Return the (x, y) coordinate for the center point of the cell that contains the specified text.  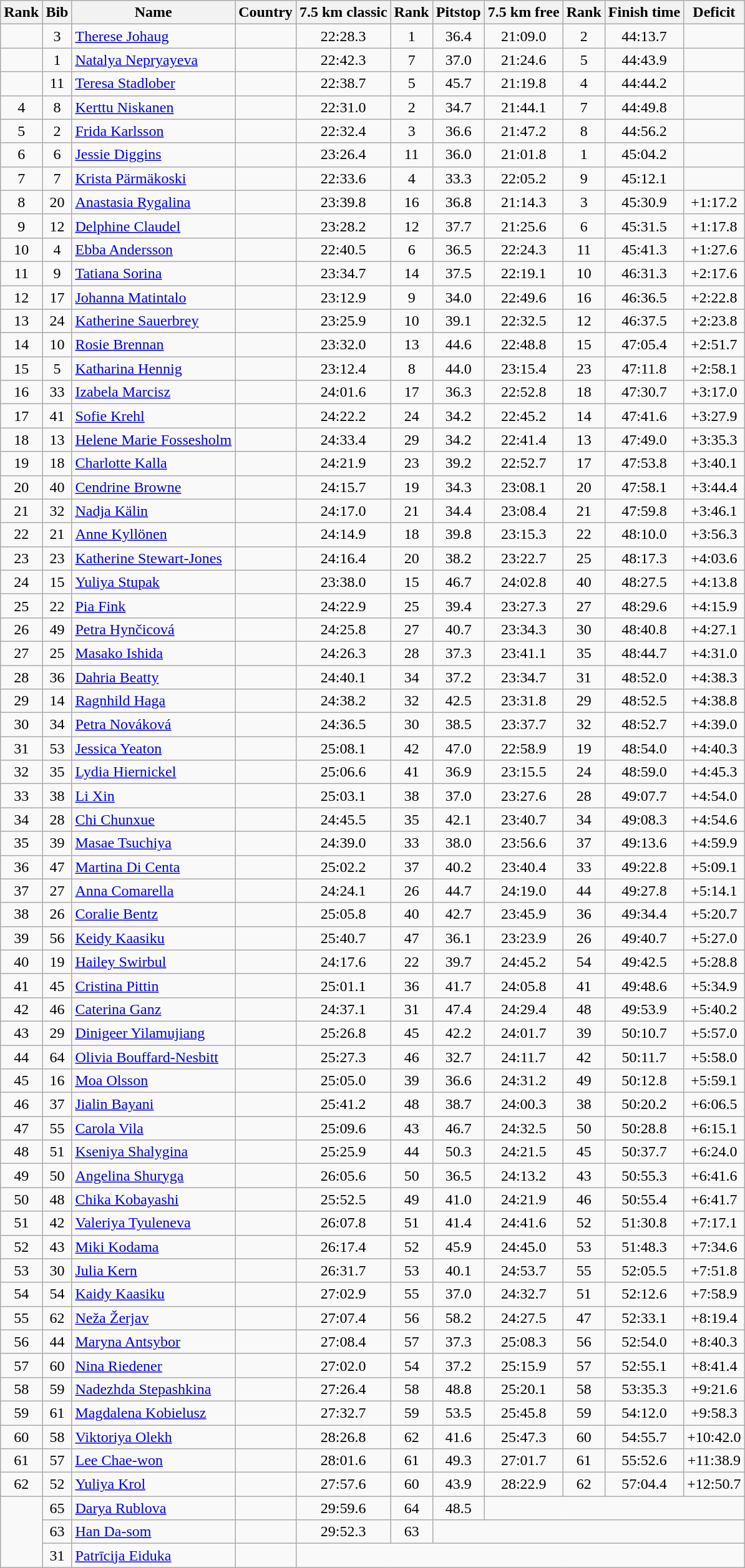
21:44.1 (523, 107)
23:27.3 (523, 606)
Yuliya Stupak (153, 582)
24:45.2 (523, 962)
Masako Ishida (153, 653)
50:28.8 (644, 1128)
39.4 (458, 606)
25:25.9 (343, 1152)
49:40.7 (644, 938)
Cendrine Browne (153, 487)
+6:41.7 (714, 1199)
22:58.9 (523, 748)
48:10.0 (644, 535)
44:49.8 (644, 107)
23:38.0 (343, 582)
45:31.5 (644, 226)
25:05.8 (343, 914)
37.7 (458, 226)
+4:54.0 (714, 796)
Lee Chae-won (153, 1461)
23:15.3 (523, 535)
49:34.4 (644, 914)
+5:28.8 (714, 962)
Caterina Ganz (153, 1009)
48:59.0 (644, 772)
+4:27.1 (714, 629)
24:00.3 (523, 1105)
48.5 (458, 1508)
Bib (57, 12)
7.5 km classic (343, 12)
+2:51.7 (714, 345)
Jialin Bayani (153, 1105)
44.7 (458, 891)
Chi Chunxue (153, 820)
23:40.4 (523, 867)
24:41.6 (523, 1223)
+7:51.8 (714, 1270)
+3:27.9 (714, 416)
22:40.5 (343, 249)
+4:13.8 (714, 582)
22:38.7 (343, 84)
Kseniya Shalygina (153, 1152)
21:19.8 (523, 84)
53.5 (458, 1413)
Coralie Bentz (153, 914)
Maryna Antsybor (153, 1342)
22:49.6 (523, 298)
+6:06.5 (714, 1105)
24:38.2 (343, 701)
+2:17.6 (714, 273)
25:27.3 (343, 1057)
40.1 (458, 1270)
24:16.4 (343, 558)
Ragnhild Haga (153, 701)
Katherine Sauerbrey (153, 321)
50.3 (458, 1152)
48:52.7 (644, 725)
22:19.1 (523, 273)
48:52.5 (644, 701)
23:39.8 (343, 202)
22:33.6 (343, 178)
Charlotte Kalla (153, 463)
27:07.4 (343, 1318)
27:02.0 (343, 1365)
47:49.0 (644, 440)
23:37.7 (523, 725)
Masae Tsuchiya (153, 843)
24:02.8 (523, 582)
33.3 (458, 178)
+7:58.9 (714, 1294)
Li Xin (153, 796)
21:47.2 (523, 131)
23:08.4 (523, 511)
23:31.8 (523, 701)
43.9 (458, 1484)
Yuliya Krol (153, 1484)
Petra Hynčicová (153, 629)
50:11.7 (644, 1057)
28:26.8 (343, 1436)
+4:38.8 (714, 701)
25:03.1 (343, 796)
25:45.8 (523, 1413)
+2:22.8 (714, 298)
26:31.7 (343, 1270)
40.2 (458, 867)
50:20.2 (644, 1105)
45:30.9 (644, 202)
Country (266, 12)
39.1 (458, 321)
Rosie Brennan (153, 345)
+3:56.3 (714, 535)
48:54.0 (644, 748)
Anna Comarella (153, 891)
Izabela Marcisz (153, 392)
22:52.8 (523, 392)
Keidy Kaasiku (153, 938)
24:01.6 (343, 392)
25:26.8 (343, 1033)
39.7 (458, 962)
23:08.1 (523, 487)
25:01.1 (343, 985)
Darya Rublova (153, 1508)
Neža Žerjav (153, 1318)
+9:21.6 (714, 1389)
50:37.7 (644, 1152)
23:26.4 (343, 155)
Carola Vila (153, 1128)
Teresa Stadlober (153, 84)
23:15.4 (523, 369)
24:13.2 (523, 1176)
34.7 (458, 107)
+1:17.2 (714, 202)
+12:50.7 (714, 1484)
26:05.6 (343, 1176)
Anne Kyllönen (153, 535)
24:19.0 (523, 891)
38.0 (458, 843)
+3:46.1 (714, 511)
Moa Olsson (153, 1081)
24:26.3 (343, 653)
48:52.0 (644, 677)
+9:58.3 (714, 1413)
Johanna Matintalo (153, 298)
24:29.4 (523, 1009)
23:22.7 (523, 558)
Dinigeer Yilamujiang (153, 1033)
Jessie Diggins (153, 155)
52:05.5 (644, 1270)
45:04.2 (644, 155)
23:56.6 (523, 843)
24:36.5 (343, 725)
+3:17.0 (714, 392)
58.2 (458, 1318)
47:05.4 (644, 345)
Pitstop (458, 12)
27:32.7 (343, 1413)
36.1 (458, 938)
+6:41.6 (714, 1176)
Katharina Hennig (153, 369)
+4:31.0 (714, 653)
47.4 (458, 1009)
+1:17.8 (714, 226)
47:11.8 (644, 369)
+7:34.6 (714, 1247)
Pia Fink (153, 606)
48:17.3 (644, 558)
47:41.6 (644, 416)
51:48.3 (644, 1247)
50:55.3 (644, 1176)
45.9 (458, 1247)
+7:17.1 (714, 1223)
Jessica Yeaton (153, 748)
+5:34.9 (714, 985)
24:21.5 (523, 1152)
Finish time (644, 12)
Hailey Swirbul (153, 962)
Sofie Krehl (153, 416)
22:45.2 (523, 416)
38.7 (458, 1105)
27:26.4 (343, 1389)
45:12.1 (644, 178)
+5:14.1 (714, 891)
38.2 (458, 558)
+8:40.3 (714, 1342)
41.0 (458, 1199)
23:12.4 (343, 369)
+11:38.9 (714, 1461)
Angelina Shuryga (153, 1176)
+4:03.6 (714, 558)
24:45.5 (343, 820)
65 (57, 1508)
25:08.3 (523, 1342)
Han Da-som (153, 1532)
44.0 (458, 369)
+5:09.1 (714, 867)
24:05.8 (523, 985)
+4:40.3 (714, 748)
22:32.4 (343, 131)
55:52.6 (644, 1461)
24:22.2 (343, 416)
23:41.1 (523, 653)
39.8 (458, 535)
29:52.3 (343, 1532)
24:32.5 (523, 1128)
42.2 (458, 1033)
29:59.6 (343, 1508)
23:32.0 (343, 345)
36.9 (458, 772)
+2:58.1 (714, 369)
+5:20.7 (714, 914)
21:24.6 (523, 60)
36.0 (458, 155)
52:54.0 (644, 1342)
Viktoriya Olekh (153, 1436)
+4:39.0 (714, 725)
+5:58.0 (714, 1057)
Nina Riedener (153, 1365)
Ebba Andersson (153, 249)
Miki Kodama (153, 1247)
+8:41.4 (714, 1365)
49:22.8 (644, 867)
52:55.1 (644, 1365)
48.8 (458, 1389)
39.2 (458, 463)
23:15.5 (523, 772)
Delphine Claudel (153, 226)
+6:15.1 (714, 1128)
21:09.0 (523, 36)
48:40.8 (644, 629)
Valeriya Tyuleneva (153, 1223)
23:34.3 (523, 629)
24:45.0 (523, 1247)
22:52.7 (523, 463)
32.7 (458, 1057)
47:30.7 (644, 392)
24:25.8 (343, 629)
23:25.9 (343, 321)
47:58.1 (644, 487)
Julia Kern (153, 1270)
25:41.2 (343, 1105)
37.5 (458, 273)
23:45.9 (523, 914)
24:33.4 (343, 440)
+4:59.9 (714, 843)
23:40.7 (523, 820)
24:22.9 (343, 606)
26:17.4 (343, 1247)
46:36.5 (644, 298)
Nadja Kälin (153, 511)
+4:54.6 (714, 820)
Olivia Bouffard-Nesbitt (153, 1057)
57:04.4 (644, 1484)
42.7 (458, 914)
+2:23.8 (714, 321)
Helene Marie Fossesholm (153, 440)
34.0 (458, 298)
Krista Pärmäkoski (153, 178)
24:17.6 (343, 962)
42.5 (458, 701)
47:59.8 (644, 511)
+4:45.3 (714, 772)
22:28.3 (343, 36)
Tatiana Sorina (153, 273)
41.6 (458, 1436)
25:05.0 (343, 1081)
Frida Karlsson (153, 131)
36.4 (458, 36)
+3:40.1 (714, 463)
24:24.1 (343, 891)
50:10.7 (644, 1033)
28:01.6 (343, 1461)
34.3 (458, 487)
27:08.4 (343, 1342)
25:09.6 (343, 1128)
24:15.7 (343, 487)
44:13.7 (644, 36)
41.4 (458, 1223)
Petra Nováková (153, 725)
24:39.0 (343, 843)
24:01.7 (523, 1033)
25:06.6 (343, 772)
38.5 (458, 725)
+3:44.4 (714, 487)
24:37.1 (343, 1009)
22:24.3 (523, 249)
7.5 km free (523, 12)
Kaidy Kaasiku (153, 1294)
49:13.6 (644, 843)
+3:35.3 (714, 440)
36.3 (458, 392)
48:44.7 (644, 653)
+4:38.3 (714, 677)
24:27.5 (523, 1318)
45.7 (458, 84)
23:27.6 (523, 796)
27:01.7 (523, 1461)
54:55.7 (644, 1436)
+5:40.2 (714, 1009)
25:02.2 (343, 867)
22:48.8 (523, 345)
48:27.5 (644, 582)
23:12.9 (343, 298)
34.4 (458, 511)
Cristina Pittin (153, 985)
50:12.8 (644, 1081)
Patrīcija Eiduka (153, 1556)
23:23.9 (523, 938)
22:31.0 (343, 107)
47:53.8 (644, 463)
49:48.6 (644, 985)
Name (153, 12)
25:40.7 (343, 938)
28:22.9 (523, 1484)
46:31.3 (644, 273)
Lydia Hiernickel (153, 772)
25:20.1 (523, 1389)
48:29.6 (644, 606)
51:30.8 (644, 1223)
22:42.3 (343, 60)
50:55.4 (644, 1199)
25:08.1 (343, 748)
24:53.7 (523, 1270)
49:53.9 (644, 1009)
+10:42.0 (714, 1436)
49:42.5 (644, 962)
52:12.6 (644, 1294)
25:15.9 (523, 1365)
49.3 (458, 1461)
Magdalena Kobielusz (153, 1413)
Anastasia Rygalina (153, 202)
49:08.3 (644, 820)
47.0 (458, 748)
21:01.8 (523, 155)
53:35.3 (644, 1389)
Dahria Beatty (153, 677)
Kerttu Niskanen (153, 107)
Natalya Nepryayeva (153, 60)
46:37.5 (644, 321)
52:33.1 (644, 1318)
24:17.0 (343, 511)
+4:15.9 (714, 606)
+1:27.6 (714, 249)
22:32.5 (523, 321)
44:43.9 (644, 60)
Nadezhda Stepashkina (153, 1389)
21:14.3 (523, 202)
21:25.6 (523, 226)
+5:59.1 (714, 1081)
+5:27.0 (714, 938)
26:07.8 (343, 1223)
24:14.9 (343, 535)
36.8 (458, 202)
42.1 (458, 820)
44:44.2 (644, 84)
22:05.2 (523, 178)
25:52.5 (343, 1199)
25:47.3 (523, 1436)
Therese Johaug (153, 36)
Deficit (714, 12)
49:07.7 (644, 796)
44.6 (458, 345)
44:56.2 (644, 131)
27:57.6 (343, 1484)
+5:57.0 (714, 1033)
40.7 (458, 629)
23:28.2 (343, 226)
+8:19.4 (714, 1318)
24:11.7 (523, 1057)
24:32.7 (523, 1294)
22:41.4 (523, 440)
Chika Kobayashi (153, 1199)
24:40.1 (343, 677)
+6:24.0 (714, 1152)
Martina Di Centa (153, 867)
24:31.2 (523, 1081)
41.7 (458, 985)
45:41.3 (644, 249)
Katherine Stewart-Jones (153, 558)
54:12.0 (644, 1413)
49:27.8 (644, 891)
27:02.9 (343, 1294)
